Return (X, Y) of the center of cell containing provided text 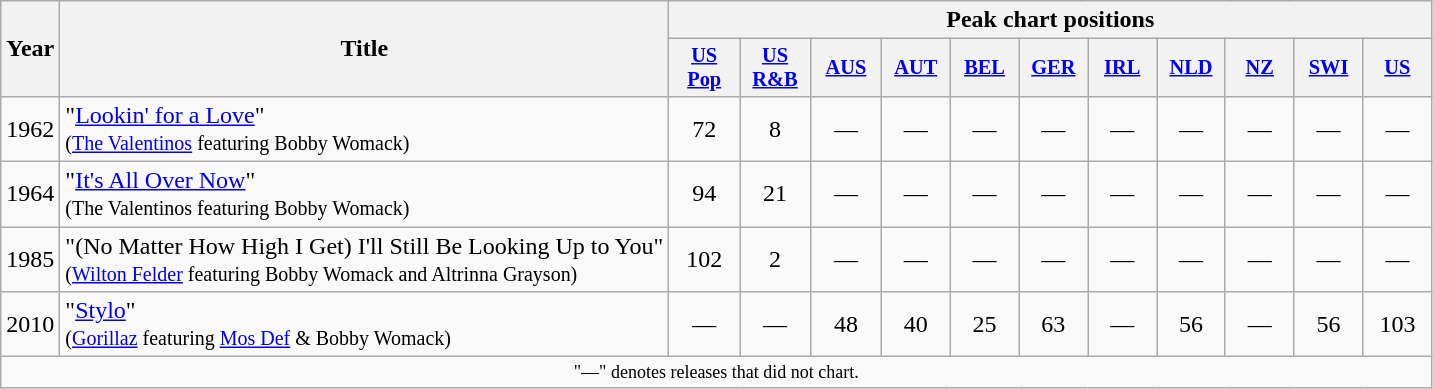
Peak chart positions (1050, 20)
8 (776, 128)
1985 (30, 260)
72 (704, 128)
48 (846, 324)
1964 (30, 194)
1962 (30, 128)
NLD (1192, 68)
103 (1398, 324)
"Stylo"(Gorillaz featuring Mos Def & Bobby Womack) (364, 324)
2 (776, 260)
USR&B (776, 68)
"—" denotes releases that did not chart. (716, 372)
40 (916, 324)
94 (704, 194)
25 (984, 324)
IRL (1122, 68)
US (1398, 68)
63 (1054, 324)
"(No Matter How High I Get) I'll Still Be Looking Up to You"(Wilton Felder featuring Bobby Womack and Altrinna Grayson) (364, 260)
SWI (1328, 68)
21 (776, 194)
"It's All Over Now"(The Valentinos featuring Bobby Womack) (364, 194)
GER (1054, 68)
Year (30, 49)
AUS (846, 68)
Title (364, 49)
AUT (916, 68)
USPop (704, 68)
BEL (984, 68)
NZ (1260, 68)
2010 (30, 324)
"Lookin' for a Love"(The Valentinos featuring Bobby Womack) (364, 128)
102 (704, 260)
